Find where the given text appears and provide that cell's center as [X, Y] coordinate. 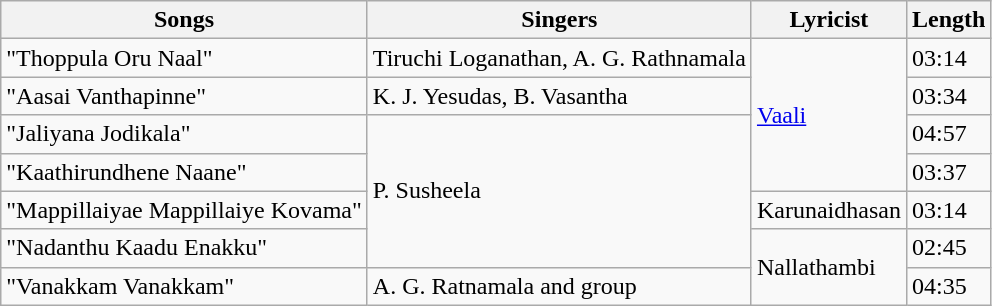
Vaali [828, 115]
P. Susheela [559, 191]
K. J. Yesudas, B. Vasantha [559, 96]
"Nadanthu Kaadu Enakku" [184, 248]
"Kaathirundhene Naane" [184, 172]
Lyricist [828, 20]
02:45 [948, 248]
Nallathambi [828, 267]
"Vanakkam Vanakkam" [184, 286]
"Thoppula Oru Naal" [184, 58]
Karunaidhasan [828, 210]
Songs [184, 20]
04:57 [948, 134]
Length [948, 20]
03:37 [948, 172]
Singers [559, 20]
"Jaliyana Jodikala" [184, 134]
03:34 [948, 96]
"Aasai Vanthapinne" [184, 96]
A. G. Ratnamala and group [559, 286]
Tiruchi Loganathan, A. G. Rathnamala [559, 58]
04:35 [948, 286]
"Mappillaiyae Mappillaiye Kovama" [184, 210]
